Capture the cell that displays the provided text and extract its [x, y] central coordinate. 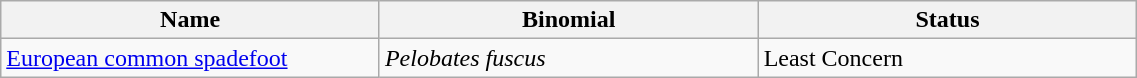
Name [190, 20]
Pelobates fuscus [568, 58]
Status [948, 20]
Least Concern [948, 58]
European common spadefoot [190, 58]
Binomial [568, 20]
